From the cell containing the given text, extract its center point as [x, y] coordinate. 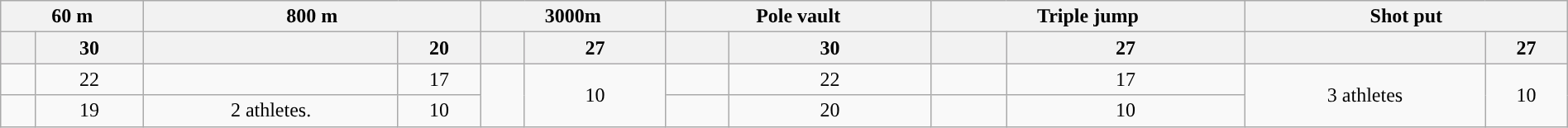
60 m [73, 17]
19 [89, 111]
Triple jump [1088, 17]
Shot put [1406, 17]
800 m [313, 17]
3 athletes [1365, 95]
Pole vault [799, 17]
3000m [573, 17]
2 athletes. [271, 111]
